Return the [X, Y] coordinate for the center point of the cell that contains the specified text.  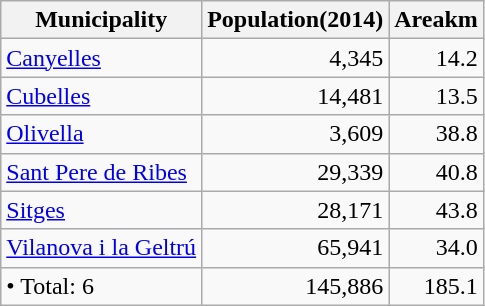
65,941 [296, 248]
3,609 [296, 134]
Sant Pere de Ribes [102, 172]
29,339 [296, 172]
145,886 [296, 286]
13.5 [436, 96]
Municipality [102, 20]
• Total: 6 [102, 286]
4,345 [296, 58]
28,171 [296, 210]
Areakm [436, 20]
185.1 [436, 286]
Vilanova i la Geltrú [102, 248]
34.0 [436, 248]
40.8 [436, 172]
Olivella [102, 134]
38.8 [436, 134]
14.2 [436, 58]
43.8 [436, 210]
Sitges [102, 210]
Cubelles [102, 96]
Canyelles [102, 58]
Population(2014) [296, 20]
14,481 [296, 96]
